Find where the given text appears and provide that cell's center as (X, Y) coordinate. 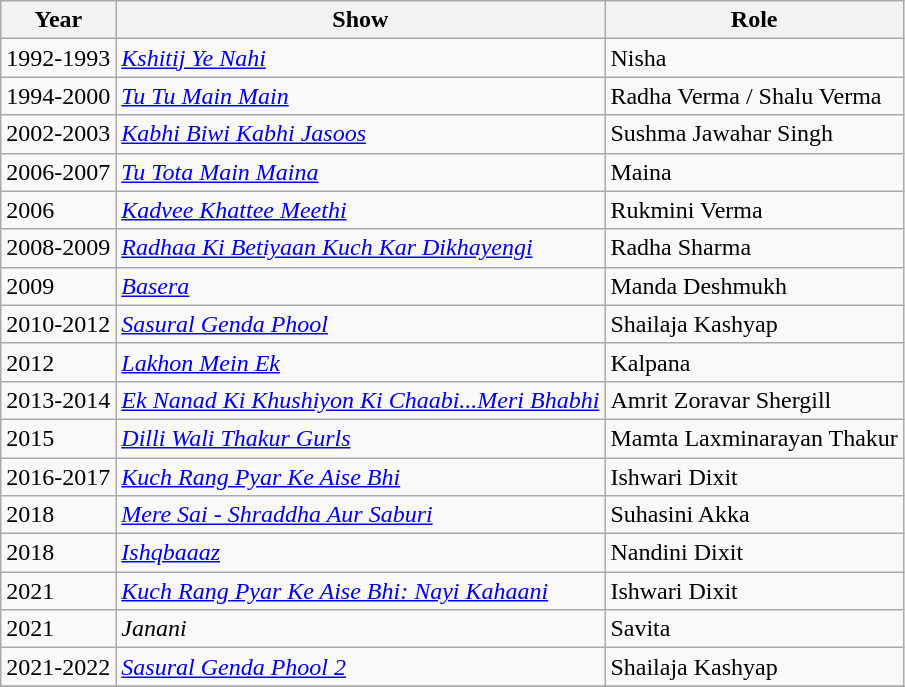
Kuch Rang Pyar Ke Aise Bhi: Nayi Kahaani (360, 591)
Sushma Jawahar Singh (754, 134)
2013-2014 (58, 400)
Maina (754, 172)
Sasural Genda Phool 2 (360, 667)
2006-2007 (58, 172)
Year (58, 20)
2006 (58, 210)
Ishqbaaaz (360, 553)
Janani (360, 629)
Mere Sai - Shraddha Aur Saburi (360, 515)
Kalpana (754, 362)
Lakhon Mein Ek (360, 362)
2008-2009 (58, 248)
Kabhi Biwi Kabhi Jasoos (360, 134)
2002-2003 (58, 134)
Tu Tu Main Main (360, 96)
Suhasini Akka (754, 515)
2021-2022 (58, 667)
2016-2017 (58, 477)
2012 (58, 362)
Dilli Wali Thakur Gurls (360, 438)
Show (360, 20)
Amrit Zoravar Shergill (754, 400)
Ek Nanad Ki Khushiyon Ki Chaabi...Meri Bhabhi (360, 400)
Kshitij Ye Nahi (360, 58)
Radha Verma / Shalu Verma (754, 96)
2009 (58, 286)
Tu Tota Main Maina (360, 172)
1992-1993 (58, 58)
Savita (754, 629)
Nisha (754, 58)
Sasural Genda Phool (360, 324)
Kuch Rang Pyar Ke Aise Bhi (360, 477)
Radhaa Ki Betiyaan Kuch Kar Dikhayengi (360, 248)
Role (754, 20)
1994-2000 (58, 96)
Rukmini Verma (754, 210)
Basera (360, 286)
Mamta Laxminarayan Thakur (754, 438)
2010-2012 (58, 324)
Nandini Dixit (754, 553)
Kadvee Khattee Meethi (360, 210)
Radha Sharma (754, 248)
Manda Deshmukh (754, 286)
2015 (58, 438)
